Pinpoint the cell where the given text exists, returning its (x, y) midpoint coordinate. 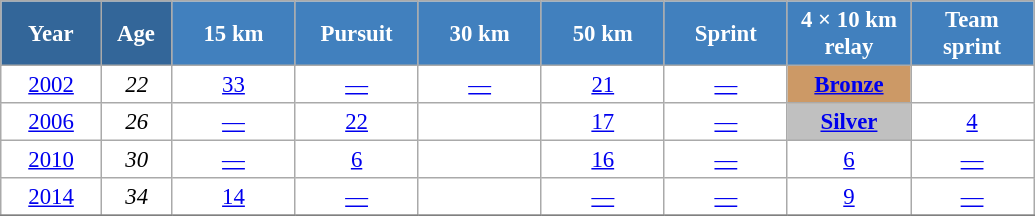
50 km (602, 34)
2014 (52, 197)
21 (602, 85)
26 (136, 122)
Age (136, 34)
4 × 10 km relay (848, 34)
17 (602, 122)
Year (52, 34)
Silver (848, 122)
2006 (52, 122)
15 km (234, 34)
Team sprint (972, 34)
14 (234, 197)
16 (602, 160)
Sprint (726, 34)
33 (234, 85)
30 km (480, 34)
Pursuit (356, 34)
2002 (52, 85)
30 (136, 160)
2010 (52, 160)
Bronze (848, 85)
4 (972, 122)
9 (848, 197)
34 (136, 197)
